From the cell containing the given text, extract its center point as (X, Y) coordinate. 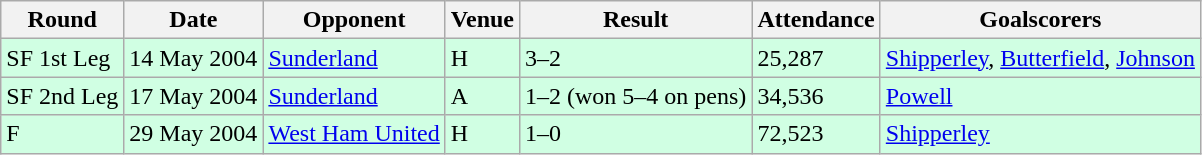
A (482, 96)
Round (62, 20)
1–2 (won 5–4 on pens) (636, 96)
Goalscorers (1040, 20)
Shipperley, Butterfield, Johnson (1040, 58)
Attendance (816, 20)
29 May 2004 (194, 134)
Powell (1040, 96)
SF 2nd Leg (62, 96)
Date (194, 20)
3–2 (636, 58)
14 May 2004 (194, 58)
West Ham United (354, 134)
Venue (482, 20)
Opponent (354, 20)
SF 1st Leg (62, 58)
25,287 (816, 58)
17 May 2004 (194, 96)
Result (636, 20)
F (62, 134)
1–0 (636, 134)
34,536 (816, 96)
72,523 (816, 134)
Shipperley (1040, 134)
